Return (X, Y) of the center of cell containing provided text 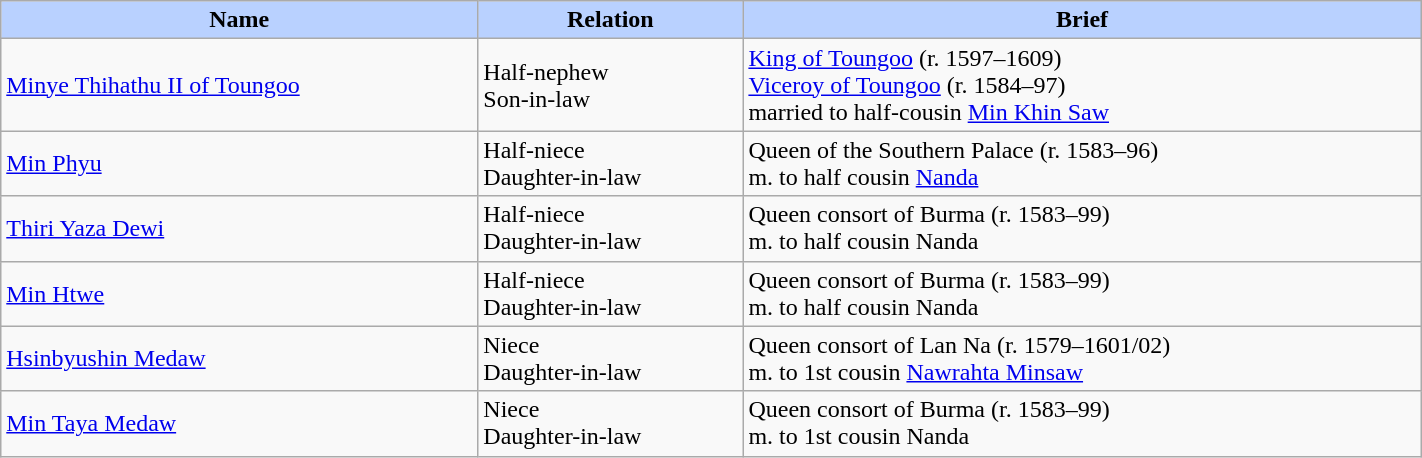
Thiri Yaza Dewi (240, 228)
Name (240, 20)
Relation (610, 20)
Brief (1082, 20)
Minye Thihathu II of Toungoo (240, 85)
Min Phyu (240, 164)
King of Toungoo (r. 1597–1609) Viceroy of Toungoo (r. 1584–97) married to half-cousin Min Khin Saw (1082, 85)
Min Taya Medaw (240, 424)
Queen of the Southern Palace (r. 1583–96) m. to half cousin Nanda (1082, 164)
Hsinbyushin Medaw (240, 358)
Min Htwe (240, 294)
Queen consort of Lan Na (r. 1579–1601/02) m. to 1st cousin Nawrahta Minsaw (1082, 358)
Half-nephew Son-in-law (610, 85)
Queen consort of Burma (r. 1583–99) m. to 1st cousin Nanda (1082, 424)
